For the text-containing cell, return its midpoint in (X, Y) coordinate format. 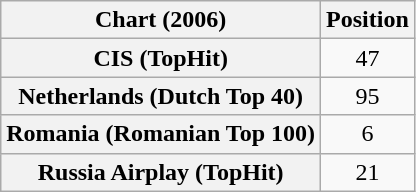
Position (368, 20)
6 (368, 134)
Chart (2006) (161, 20)
Russia Airplay (TopHit) (161, 172)
47 (368, 58)
95 (368, 96)
21 (368, 172)
Netherlands (Dutch Top 40) (161, 96)
Romania (Romanian Top 100) (161, 134)
CIS (TopHit) (161, 58)
